For the text-containing cell, return its midpoint in [X, Y] coordinate format. 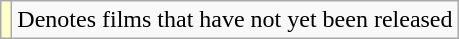
Denotes films that have not yet been released [235, 20]
